Output the (x, y) coordinate of the center of the cell containing the given text.  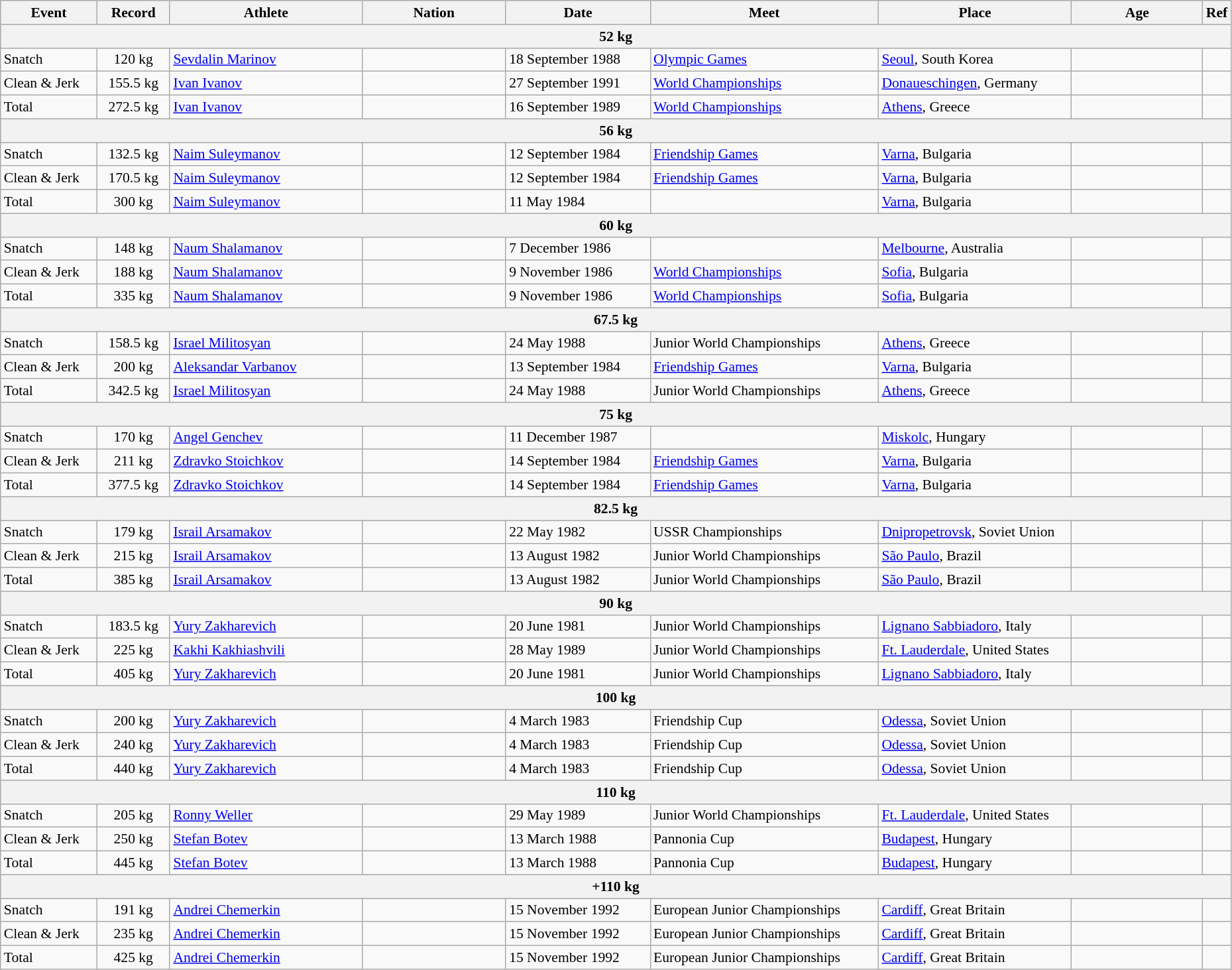
385 kg (133, 579)
405 kg (133, 674)
7 December 1986 (578, 249)
132.5 kg (133, 154)
211 kg (133, 461)
179 kg (133, 532)
Ref (1217, 13)
Olympic Games (764, 60)
Date (578, 13)
Sevdalin Marinov (266, 60)
342.5 kg (133, 391)
52 kg (616, 36)
170 kg (133, 438)
60 kg (616, 225)
440 kg (133, 768)
Place (975, 13)
183.5 kg (133, 627)
250 kg (133, 839)
148 kg (133, 249)
215 kg (133, 556)
USSR Championships (764, 532)
Dnipropetrovsk, Soviet Union (975, 532)
Melbourne, Australia (975, 249)
100 kg (616, 697)
28 May 1989 (578, 650)
90 kg (616, 603)
Athlete (266, 13)
Aleksandar Varbanov (266, 367)
158.5 kg (133, 343)
29 May 1989 (578, 816)
240 kg (133, 745)
56 kg (616, 131)
22 May 1982 (578, 532)
+110 kg (616, 886)
235 kg (133, 934)
377.5 kg (133, 485)
Age (1137, 13)
Miskolc, Hungary (975, 438)
335 kg (133, 296)
300 kg (133, 202)
Kakhi Kakhiashvili (266, 650)
Nation (433, 13)
75 kg (616, 414)
Ronny Weller (266, 816)
225 kg (133, 650)
Meet (764, 13)
27 September 1991 (578, 84)
Angel Genchev (266, 438)
Record (133, 13)
205 kg (133, 816)
155.5 kg (133, 84)
120 kg (133, 60)
11 December 1987 (578, 438)
16 September 1989 (578, 107)
18 September 1988 (578, 60)
82.5 kg (616, 509)
Seoul, South Korea (975, 60)
Event (49, 13)
11 May 1984 (578, 202)
170.5 kg (133, 178)
191 kg (133, 910)
67.5 kg (616, 320)
272.5 kg (133, 107)
188 kg (133, 273)
445 kg (133, 863)
110 kg (616, 792)
425 kg (133, 957)
13 September 1984 (578, 367)
Donaueschingen, Germany (975, 84)
